Search for the cell housing the specified text and yield its (X, Y) center coordinate. 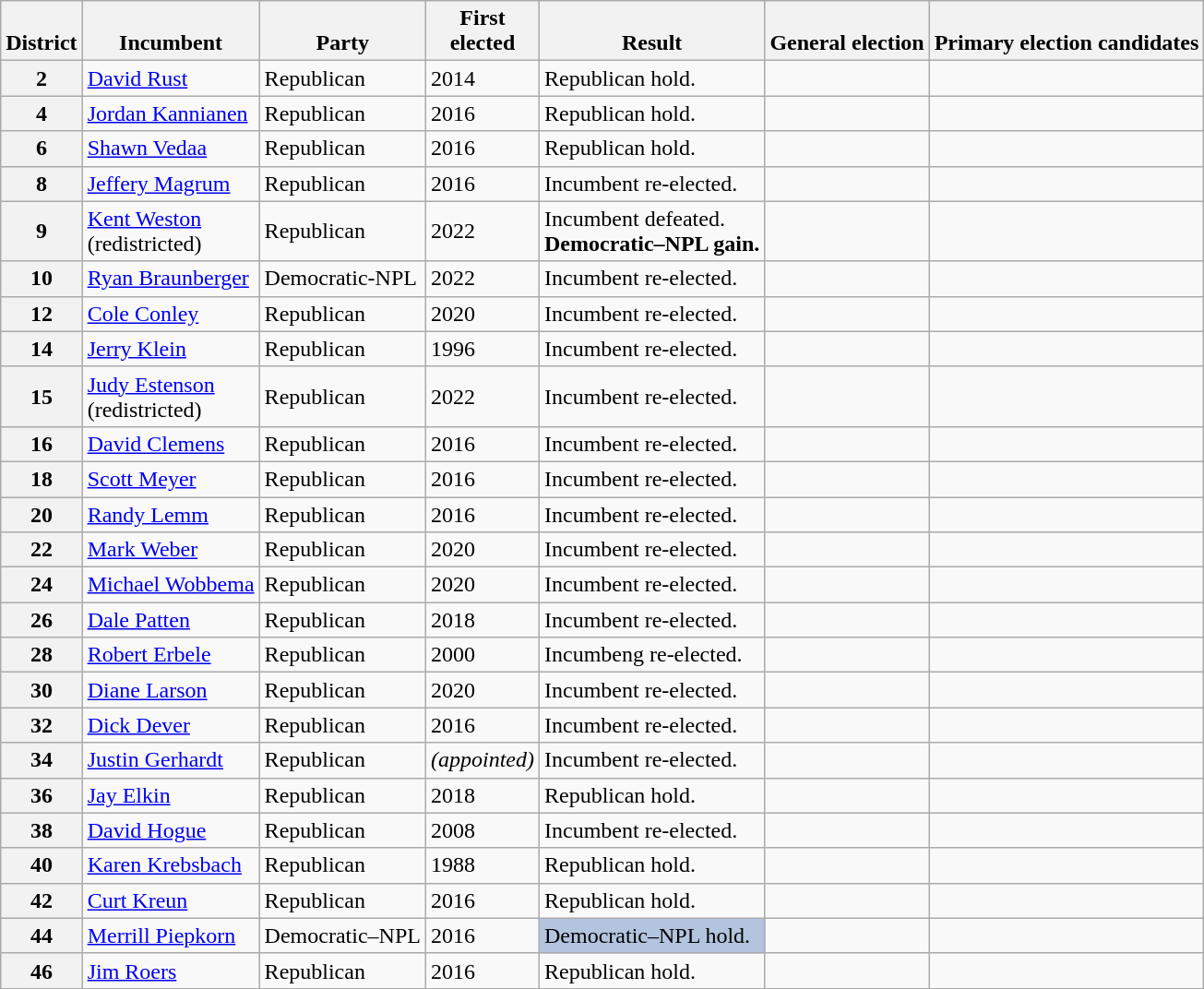
(appointed) (482, 760)
40 (42, 865)
2 (42, 78)
2008 (482, 830)
Diane Larson (171, 690)
9 (42, 231)
Jim Roers (171, 971)
34 (42, 760)
Jerry Klein (171, 349)
44 (42, 935)
6 (42, 149)
36 (42, 795)
Incumbent (171, 31)
Democratic–NPL hold. (651, 935)
20 (42, 514)
Incumbeng re-elected. (651, 655)
Jay Elkin (171, 795)
28 (42, 655)
30 (42, 690)
Michael Wobbema (171, 585)
Justin Gerhardt (171, 760)
4 (42, 113)
15 (42, 397)
24 (42, 585)
Merrill Piepkorn (171, 935)
Incumbent defeated.Democratic–NPL gain. (651, 231)
David Hogue (171, 830)
38 (42, 830)
Ryan Braunberger (171, 279)
Randy Lemm (171, 514)
1988 (482, 865)
Firstelected (482, 31)
Curt Kreun (171, 900)
Democratic–NPL (342, 935)
Kent Weston(redistricted) (171, 231)
10 (42, 279)
Judy Estenson(redistricted) (171, 397)
Result (651, 31)
22 (42, 550)
David Clemens (171, 444)
Karen Krebsbach (171, 865)
General election (847, 31)
Jordan Kannianen (171, 113)
14 (42, 349)
Scott Meyer (171, 479)
David Rust (171, 78)
1996 (482, 349)
Jeffery Magrum (171, 184)
18 (42, 479)
Party (342, 31)
42 (42, 900)
Democratic-NPL (342, 279)
Cole Conley (171, 314)
Robert Erbele (171, 655)
Primary election candidates (1067, 31)
32 (42, 725)
16 (42, 444)
Dick Dever (171, 725)
Shawn Vedaa (171, 149)
8 (42, 184)
2000 (482, 655)
2014 (482, 78)
26 (42, 620)
46 (42, 971)
12 (42, 314)
Mark Weber (171, 550)
District (42, 31)
Dale Patten (171, 620)
